Provide the [X, Y] coordinate of the cell's center where the given text is located.  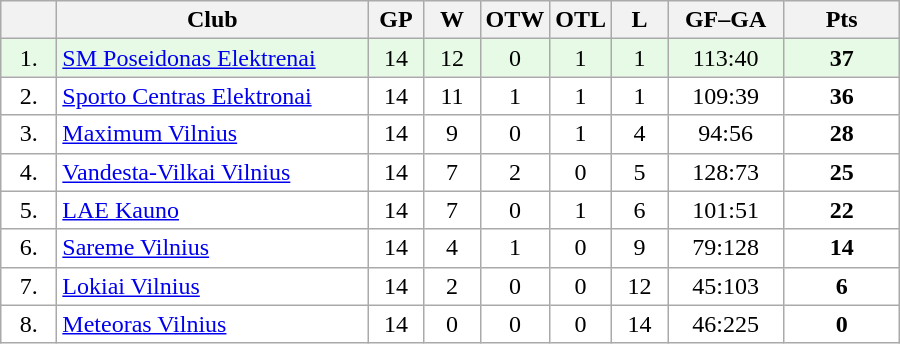
128:73 [726, 172]
OTW [515, 20]
6. [29, 248]
8. [29, 324]
45:103 [726, 286]
GP [396, 20]
5 [640, 172]
SM Poseidonas Elektrenai [212, 58]
Sareme Vilnius [212, 248]
Vandesta-Vilkai Vilnius [212, 172]
22 [842, 210]
5. [29, 210]
Sporto Centras Elektronai [212, 96]
113:40 [726, 58]
W [452, 20]
OTL [581, 20]
28 [842, 134]
79:128 [726, 248]
LAE Kauno [212, 210]
1. [29, 58]
L [640, 20]
4. [29, 172]
46:225 [726, 324]
Meteoras Vilnius [212, 324]
25 [842, 172]
3. [29, 134]
109:39 [726, 96]
Club [212, 20]
7. [29, 286]
36 [842, 96]
Lokiai Vilnius [212, 286]
GF–GA [726, 20]
37 [842, 58]
101:51 [726, 210]
94:56 [726, 134]
Pts [842, 20]
2. [29, 96]
11 [452, 96]
Maximum Vilnius [212, 134]
